Capture the cell that displays the provided text and extract its (X, Y) central coordinate. 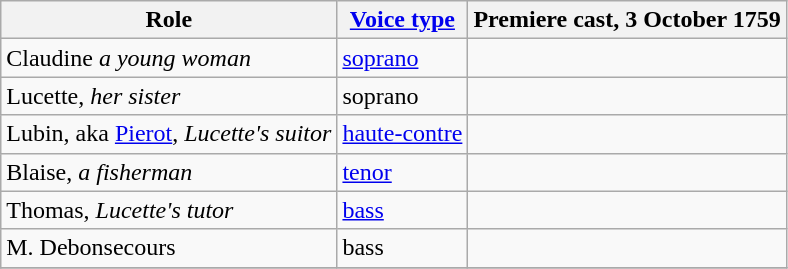
M. Debonsecours (169, 248)
Lucette, her sister (169, 96)
Blaise, a fisherman (169, 172)
tenor (402, 172)
Premiere cast, 3 October 1759 (627, 20)
Voice type (402, 20)
Claudine a young woman (169, 58)
Role (169, 20)
Thomas, Lucette's tutor (169, 210)
Lubin, aka Pierot, Lucette's suitor (169, 134)
haute-contre (402, 134)
